Detect which cell encompasses the target text, then output its (X, Y) center coordinate. 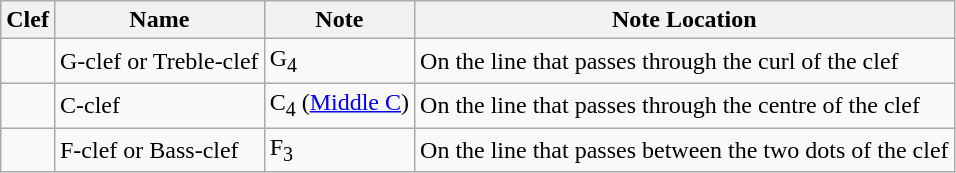
Clef (28, 20)
G4 (339, 61)
C4 (Middle C) (339, 105)
G-clef or Treble-clef (159, 61)
F-clef or Bass-clef (159, 150)
Name (159, 20)
On the line that passes between the two dots of the clef (685, 150)
Note (339, 20)
On the line that passes through the centre of the clef (685, 105)
Note Location (685, 20)
C-clef (159, 105)
F3 (339, 150)
On the line that passes through the curl of the clef (685, 61)
